Determine the (x, y) coordinate at the center of the cell enclosing the given text.  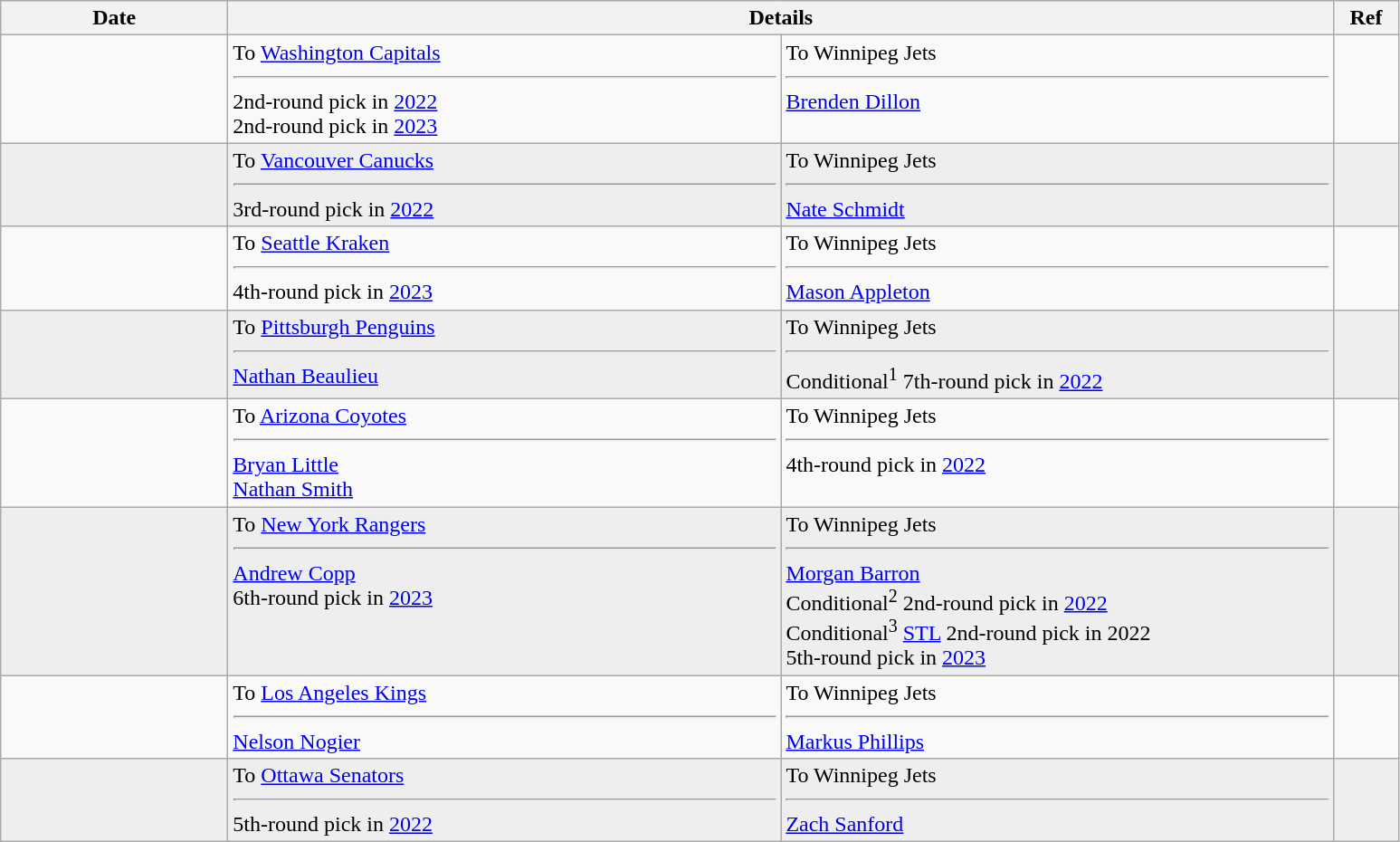
To Washington Capitals2nd-round pick in 20222nd-round pick in 2023 (505, 89)
To New York RangersAndrew Copp6th-round pick in 2023 (505, 591)
To Winnipeg JetsMason Appleton (1057, 268)
To Winnipeg JetsMorgan BarronConditional2 2nd-round pick in 2022Conditional3 STL 2nd-round pick in 20225th-round pick in 2023 (1057, 591)
Date (114, 18)
Details (781, 18)
To Winnipeg JetsNate Schmidt (1057, 185)
To Los Angeles KingsNelson Nogier (505, 717)
To Ottawa Senators5th-round pick in 2022 (505, 800)
To Winnipeg JetsBrenden Dillon (1057, 89)
To Winnipeg JetsConditional1 7th-round pick in 2022 (1057, 355)
To Arizona CoyotesBryan LittleNathan Smith (505, 453)
To Vancouver Canucks3rd-round pick in 2022 (505, 185)
To Pittsburgh PenguinsNathan Beaulieu (505, 355)
Ref (1367, 18)
To Winnipeg JetsZach Sanford (1057, 800)
To Winnipeg Jets4th-round pick in 2022 (1057, 453)
To Seattle Kraken4th-round pick in 2023 (505, 268)
To Winnipeg JetsMarkus Phillips (1057, 717)
